Extract the (X, Y) coordinate from the center of the cell holding the provided text.  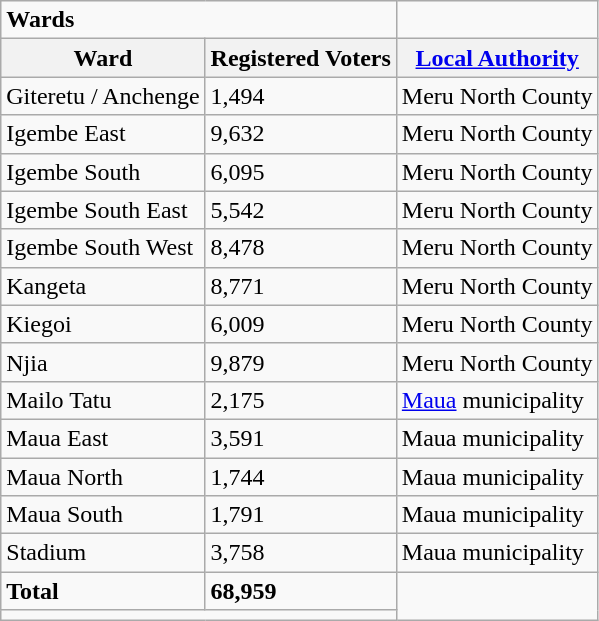
1,791 (300, 515)
Registered Voters (300, 58)
2,175 (300, 400)
8,771 (300, 286)
9,879 (300, 362)
Maua East (103, 438)
8,478 (300, 248)
3,591 (300, 438)
Njia (103, 362)
1,494 (300, 96)
9,632 (300, 134)
Igembe South West (103, 248)
Igembe South (103, 172)
6,095 (300, 172)
1,744 (300, 477)
68,959 (300, 591)
Kangeta (103, 286)
Mailo Tatu (103, 400)
Kiegoi (103, 324)
Igembe East (103, 134)
Maua North (103, 477)
Local Authority (497, 58)
Ward (103, 58)
Wards (199, 20)
Giteretu / Anchenge (103, 96)
Igembe South East (103, 210)
5,542 (300, 210)
Stadium (103, 553)
6,009 (300, 324)
Total (103, 591)
3,758 (300, 553)
Maua South (103, 515)
